Locate the cell with the specified text and output its (x, y) center coordinate. 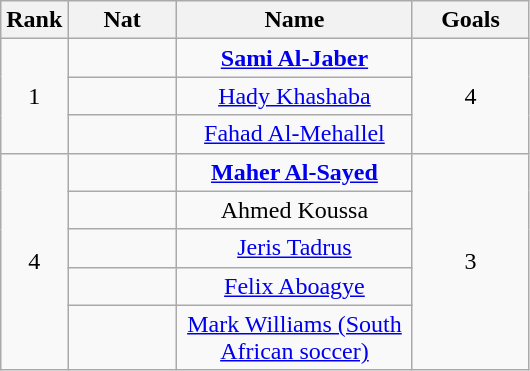
Jeris Tadrus (294, 248)
Hady Khashaba (294, 96)
Rank (34, 20)
Maher Al-Sayed (294, 172)
1 (34, 96)
Name (294, 20)
Goals (470, 20)
3 (470, 262)
Sami Al-Jaber (294, 58)
Nat (122, 20)
Ahmed Koussa (294, 210)
Fahad Al-Mehallel (294, 134)
Mark Williams (South African soccer) (294, 338)
Felix Aboagye (294, 286)
